Scan for the cell matching the given text and deliver its (X, Y) coordinate at center. 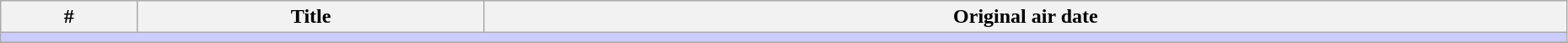
# (69, 17)
Title (311, 17)
Original air date (1026, 17)
